From the cell containing the given text, extract its center point as [x, y] coordinate. 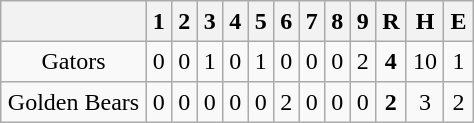
5 [261, 21]
H [425, 21]
E [459, 21]
8 [337, 21]
R [390, 21]
10 [425, 61]
7 [312, 21]
Golden Bears [74, 102]
9 [363, 21]
Gators [74, 61]
6 [286, 21]
